Output the [X, Y] coordinate of the center of the cell containing the given text.  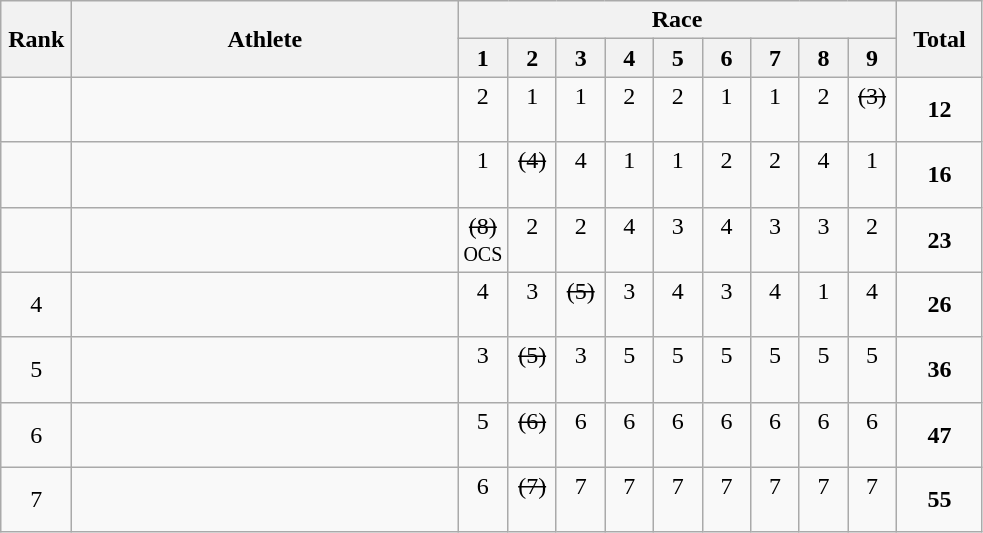
(7) [532, 500]
26 [939, 304]
36 [939, 370]
Rank [36, 39]
Total [939, 39]
(6) [532, 434]
23 [939, 240]
47 [939, 434]
Race [677, 20]
55 [939, 500]
(8)OCS [483, 240]
Athlete [265, 39]
(4) [532, 174]
9 [872, 58]
8 [824, 58]
12 [939, 110]
(3) [872, 110]
16 [939, 174]
